For the text-containing cell, return its midpoint in (x, y) coordinate format. 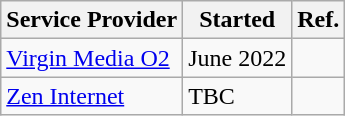
Service Provider (92, 20)
Started (238, 20)
Ref. (318, 20)
TBC (238, 96)
Zen Internet (92, 96)
June 2022 (238, 58)
Virgin Media O2 (92, 58)
